Scan for the cell matching the given text and deliver its [x, y] coordinate at center. 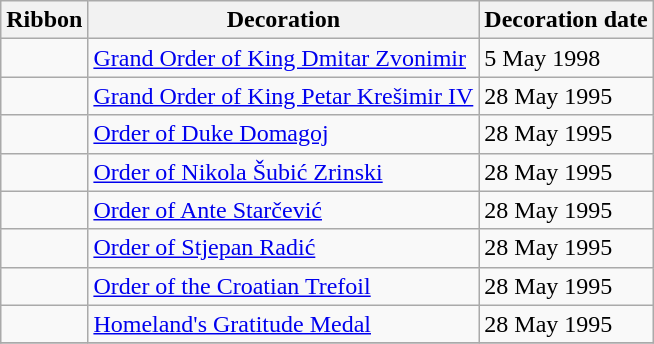
Order of the Croatian Trefoil [284, 286]
Order of Nikola Šubić Zrinski [284, 172]
Decoration date [566, 20]
Grand Order of King Dmitar Zvonimir [284, 58]
Order of Stjepan Radić [284, 248]
Order of Duke Domagoj [284, 134]
Ribbon [44, 20]
Homeland's Gratitude Medal [284, 324]
5 May 1998 [566, 58]
Order of Ante Starčević [284, 210]
Decoration [284, 20]
Grand Order of King Petar Krešimir IV [284, 96]
